Determine the (X, Y) coordinate at the center of the cell enclosing the given text.  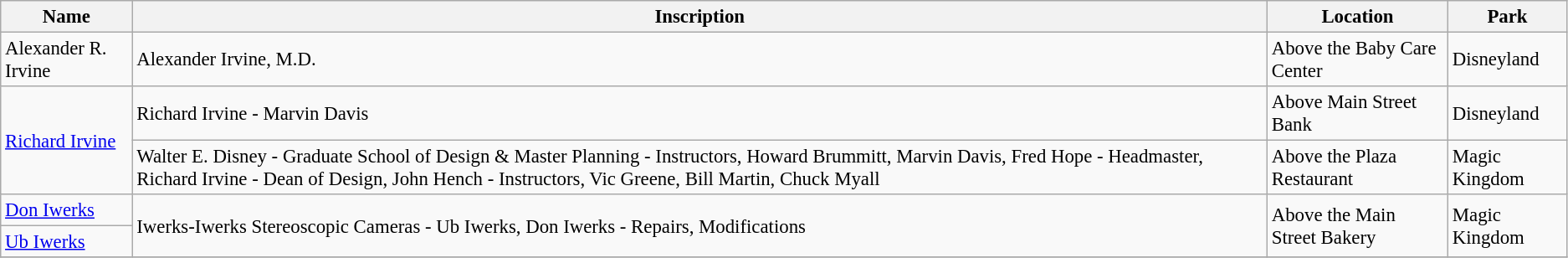
Richard Irvine - Marvin Davis (699, 114)
Inscription (699, 17)
Above the Plaza Restaurant (1357, 168)
Location (1357, 17)
Richard Irvine (67, 141)
Don Iwerks (67, 210)
Park (1507, 17)
Iwerks-Iwerks Stereoscopic Cameras - Ub Iwerks, Don Iwerks - Repairs, Modifications (699, 226)
Above the Baby Care Center (1357, 60)
Above the Main Street Bakery (1357, 226)
Alexander R. Irvine (67, 60)
Name (67, 17)
Above Main Street Bank (1357, 114)
Ub Iwerks (67, 242)
Alexander Irvine, M.D. (699, 60)
